Identify which cell holds the provided text, then report its (X, Y) central coordinate. 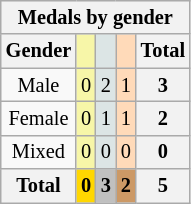
5 (163, 186)
Mixed (38, 152)
Gender (38, 51)
Female (38, 118)
Medals by gender (96, 17)
Male (38, 85)
